From the cell containing the given text, extract its center point as (X, Y) coordinate. 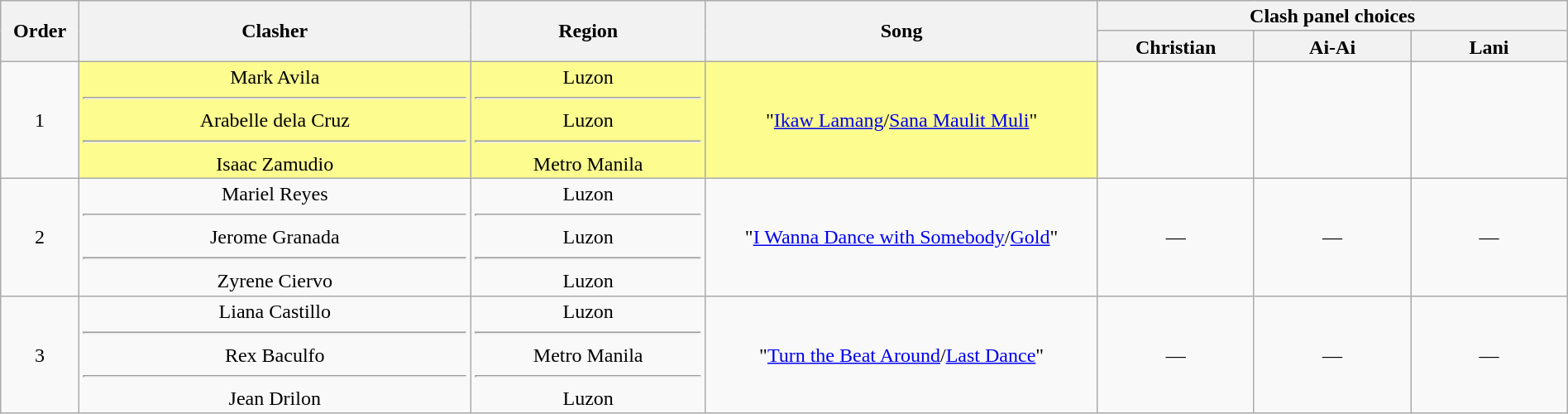
Clash panel choices (1332, 17)
2 (40, 237)
"Turn the Beat Around/Last Dance" (901, 354)
Order (40, 31)
Christian (1176, 46)
Ai-Ai (1331, 46)
Region (588, 31)
Liana CastilloRex BaculfoJean Drilon (275, 354)
Song (901, 31)
LuzonMetro ManilaLuzon (588, 354)
Clasher (275, 31)
"I Wanna Dance with Somebody/Gold" (901, 237)
1 (40, 120)
3 (40, 354)
"Ikaw Lamang/Sana Maulit Muli" (901, 120)
LuzonLuzonMetro Manila (588, 120)
Lani (1489, 46)
LuzonLuzonLuzon (588, 237)
Mariel ReyesJerome GranadaZyrene Ciervo (275, 237)
Mark AvilaArabelle dela CruzIsaac Zamudio (275, 120)
